Capture the cell that displays the provided text and extract its (X, Y) central coordinate. 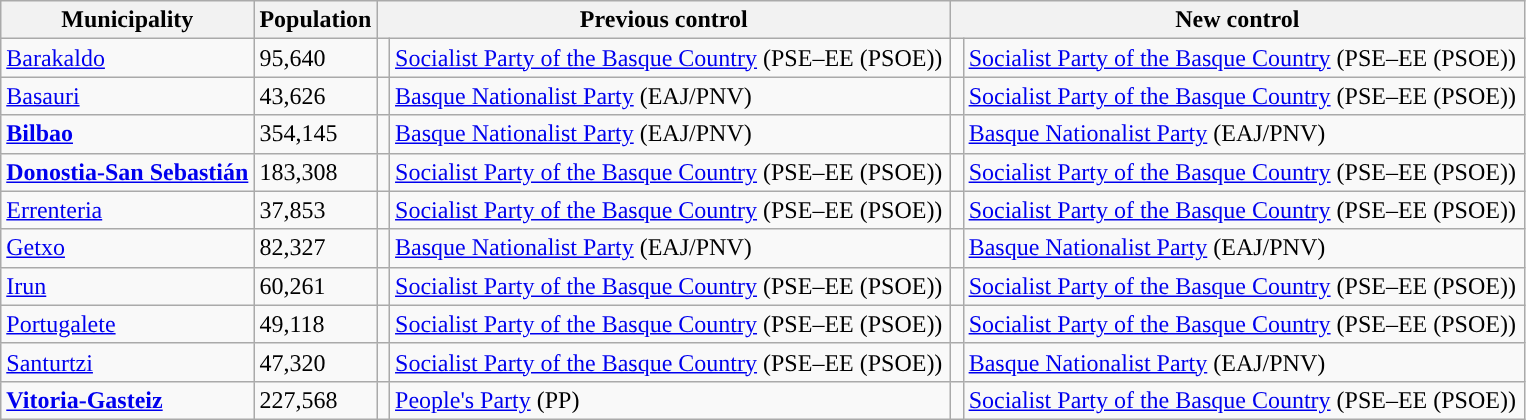
43,626 (316, 96)
Donostia-San Sebastián (128, 172)
37,853 (316, 210)
47,320 (316, 362)
Barakaldo (128, 58)
82,327 (316, 248)
Irun (128, 286)
Bilbao (128, 134)
Previous control (664, 20)
49,118 (316, 324)
Basauri (128, 96)
Vitoria-Gasteiz (128, 400)
Getxo (128, 248)
183,308 (316, 172)
Santurtzi (128, 362)
227,568 (316, 400)
New control (1238, 20)
60,261 (316, 286)
Errenteria (128, 210)
95,640 (316, 58)
354,145 (316, 134)
People's Party (PP) (670, 400)
Population (316, 20)
Municipality (128, 20)
Portugalete (128, 324)
